Extract the [X, Y] coordinate from the center of the cell holding the provided text.  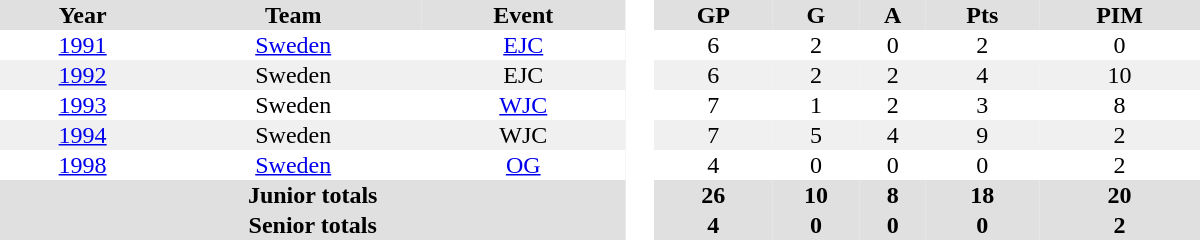
1993 [82, 105]
3 [982, 105]
1998 [82, 165]
1994 [82, 135]
5 [816, 135]
1 [816, 105]
Junior totals [312, 195]
Senior totals [312, 225]
Team [293, 15]
9 [982, 135]
OG [523, 165]
Pts [982, 15]
A [893, 15]
PIM [1120, 15]
Event [523, 15]
26 [713, 195]
1991 [82, 45]
G [816, 15]
20 [1120, 195]
GP [713, 15]
Year [82, 15]
1992 [82, 75]
18 [982, 195]
